Identify which cell holds the provided text, then report its [x, y] central coordinate. 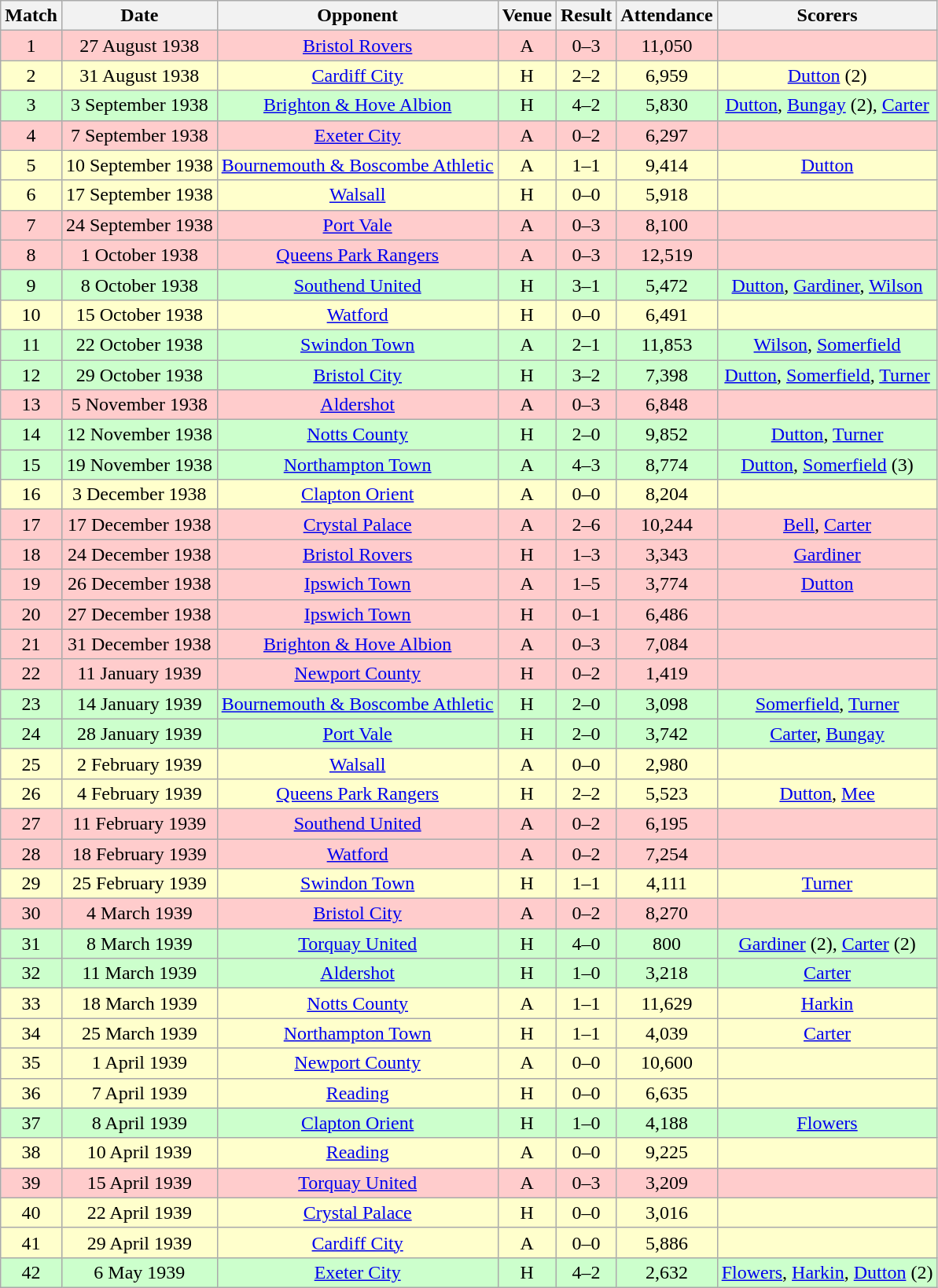
1 October 1938 [139, 255]
Result [586, 16]
12 November 1938 [139, 435]
36 [31, 1093]
Wilson, Somerfield [827, 344]
24 September 1938 [139, 225]
Somerfield, Turner [827, 704]
29 April 1939 [139, 1242]
8 March 1939 [139, 944]
Scorers [827, 16]
Harkin [827, 1003]
18 [31, 554]
20 [31, 614]
5,918 [667, 195]
Match [31, 16]
0–1 [586, 614]
6 [31, 195]
2 February 1939 [139, 764]
Date [139, 16]
7 September 1938 [139, 135]
24 [31, 734]
15 [31, 465]
29 [31, 884]
7,398 [667, 375]
42 [31, 1272]
Dutton, Mee [827, 793]
9,852 [667, 435]
25 March 1939 [139, 1033]
18 February 1939 [139, 853]
2 [31, 75]
6,959 [667, 75]
6,297 [667, 135]
5 [31, 165]
Bell, Carter [827, 524]
3,209 [667, 1183]
22 [31, 674]
Flowers [827, 1123]
5 November 1938 [139, 405]
Dutton (2) [827, 75]
3,218 [667, 973]
27 August 1938 [139, 46]
6,848 [667, 405]
14 [31, 435]
6,195 [667, 823]
10,244 [667, 524]
3 September 1938 [139, 105]
40 [31, 1213]
5,472 [667, 285]
14 January 1939 [139, 704]
4 [31, 135]
28 January 1939 [139, 734]
5,523 [667, 793]
10,600 [667, 1063]
33 [31, 1003]
1–5 [586, 584]
1 April 1939 [139, 1063]
17 December 1938 [139, 524]
4,188 [667, 1123]
3 December 1938 [139, 495]
6,486 [667, 614]
21 [31, 644]
35 [31, 1063]
8 [31, 255]
17 September 1938 [139, 195]
41 [31, 1242]
15 April 1939 [139, 1183]
4–3 [586, 465]
31 [31, 944]
7,084 [667, 644]
2,632 [667, 1272]
22 April 1939 [139, 1213]
3,774 [667, 584]
Venue [527, 16]
29 October 1938 [139, 375]
27 [31, 823]
25 February 1939 [139, 884]
31 August 1938 [139, 75]
10 [31, 315]
Dutton, Bungay (2), Carter [827, 105]
31 December 1938 [139, 644]
2–1 [586, 344]
Gardiner [827, 554]
26 December 1938 [139, 584]
Gardiner (2), Carter (2) [827, 944]
7 April 1939 [139, 1093]
5,886 [667, 1242]
27 December 1938 [139, 614]
8 April 1939 [139, 1123]
11 February 1939 [139, 823]
Turner [827, 884]
26 [31, 793]
11 March 1939 [139, 973]
8 October 1938 [139, 285]
17 [31, 524]
6,635 [667, 1093]
23 [31, 704]
18 March 1939 [139, 1003]
3 [31, 105]
12,519 [667, 255]
11 January 1939 [139, 674]
3,343 [667, 554]
9,414 [667, 165]
25 [31, 764]
32 [31, 973]
Dutton, Somerfield, Turner [827, 375]
Dutton, Somerfield (3) [827, 465]
16 [31, 495]
8,204 [667, 495]
8,100 [667, 225]
10 April 1939 [139, 1153]
Opponent [357, 16]
24 December 1938 [139, 554]
11,050 [667, 46]
4,039 [667, 1033]
Attendance [667, 16]
6,491 [667, 315]
800 [667, 944]
19 November 1938 [139, 465]
6 May 1939 [139, 1272]
7,254 [667, 853]
15 October 1938 [139, 315]
38 [31, 1153]
34 [31, 1033]
3,098 [667, 704]
Flowers, Harkin, Dutton (2) [827, 1272]
3–1 [586, 285]
1 [31, 46]
3,016 [667, 1213]
2,980 [667, 764]
4–0 [586, 944]
Carter, Bungay [827, 734]
3,742 [667, 734]
30 [31, 914]
3–2 [586, 375]
4 February 1939 [139, 793]
1,419 [667, 674]
4 March 1939 [139, 914]
39 [31, 1183]
5,830 [667, 105]
8,774 [667, 465]
8,270 [667, 914]
1–3 [586, 554]
22 October 1938 [139, 344]
12 [31, 375]
10 September 1938 [139, 165]
Dutton, Turner [827, 435]
2–6 [586, 524]
4,111 [667, 884]
9 [31, 285]
Dutton, Gardiner, Wilson [827, 285]
28 [31, 853]
11 [31, 344]
13 [31, 405]
7 [31, 225]
11,853 [667, 344]
9,225 [667, 1153]
37 [31, 1123]
19 [31, 584]
11,629 [667, 1003]
